Return the (X, Y) coordinate for the center point of the cell that contains the specified text.  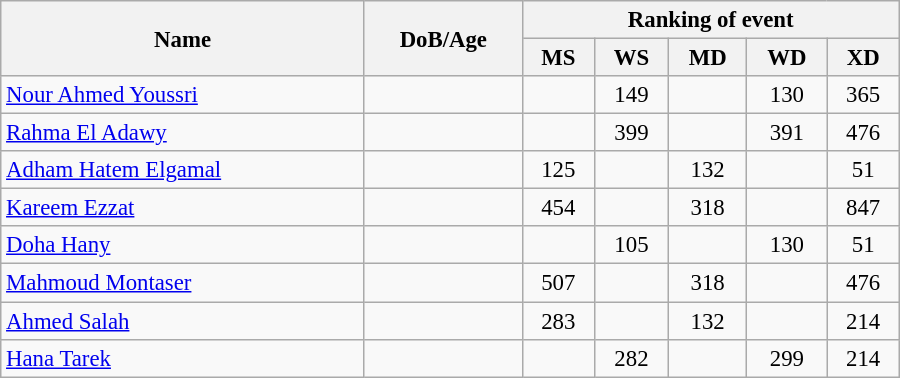
WD (787, 58)
Hana Tarek (183, 358)
MD (708, 58)
365 (863, 95)
105 (631, 245)
Adham Hatem Elgamal (183, 170)
283 (558, 321)
454 (558, 208)
507 (558, 283)
Nour Ahmed Youssri (183, 95)
Kareem Ezzat (183, 208)
Name (183, 38)
Rahma El Adawy (183, 133)
282 (631, 358)
149 (631, 95)
391 (787, 133)
125 (558, 170)
DoB/Age (443, 38)
Mahmoud Montaser (183, 283)
Doha Hany (183, 245)
399 (631, 133)
MS (558, 58)
WS (631, 58)
Ranking of event (710, 20)
Ahmed Salah (183, 321)
847 (863, 208)
299 (787, 358)
XD (863, 58)
